Locate the cell with the specified text and output its (x, y) center coordinate. 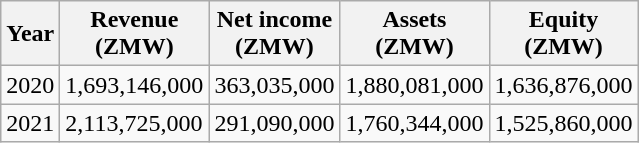
Revenue(ZMW) (134, 34)
Year (30, 34)
2021 (30, 123)
2,113,725,000 (134, 123)
1,525,860,000 (564, 123)
1,693,146,000 (134, 85)
1,636,876,000 (564, 85)
2020 (30, 85)
291,090,000 (274, 123)
Equity(ZMW) (564, 34)
Assets(ZMW) (414, 34)
1,880,081,000 (414, 85)
363,035,000 (274, 85)
Net income(ZMW) (274, 34)
1,760,344,000 (414, 123)
